Detect which cell encompasses the target text, then output its (X, Y) center coordinate. 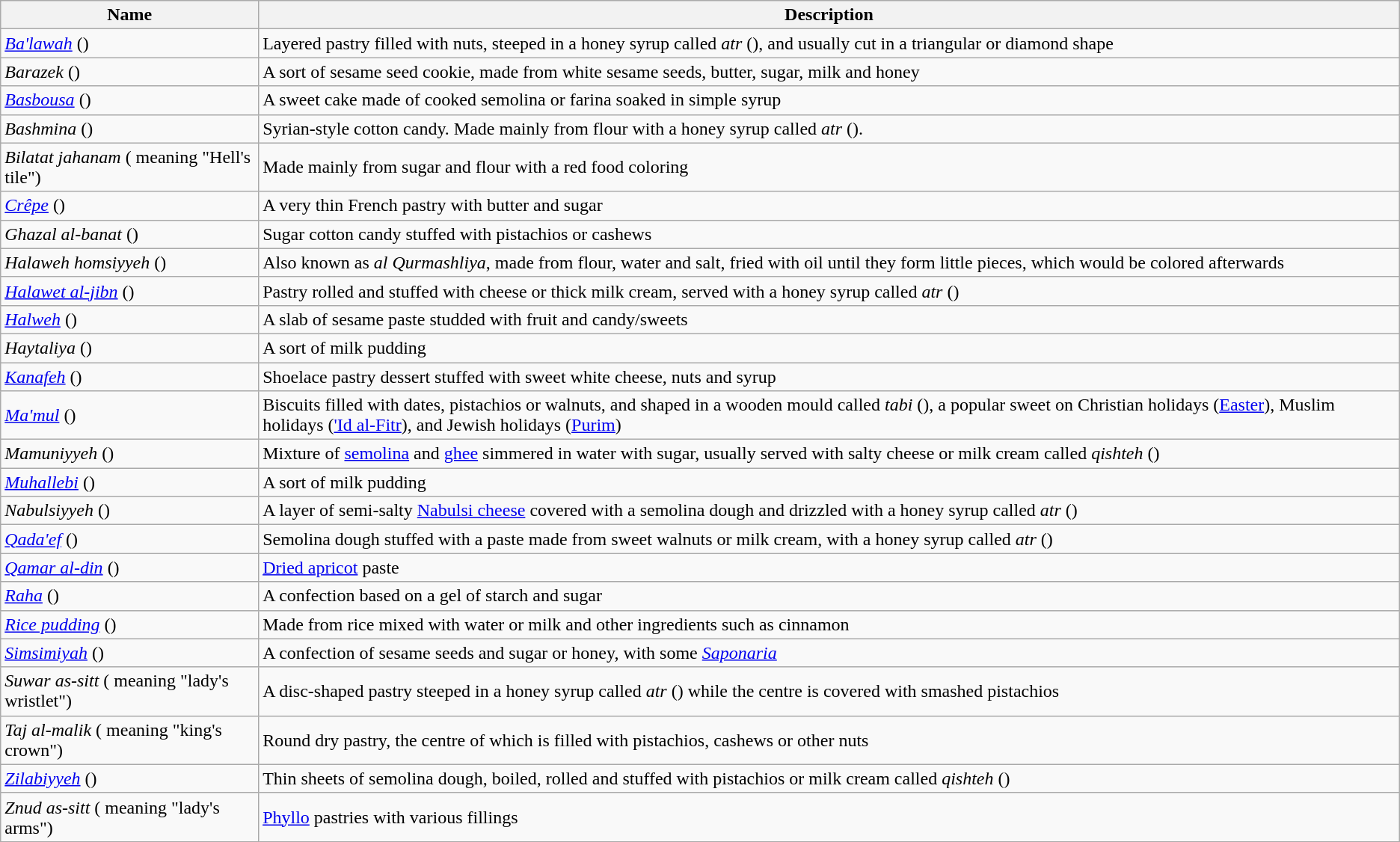
Suwar as-sitt ( meaning "lady's wristlet") (130, 691)
Crêpe () (130, 206)
Mamuniyyeh () (130, 454)
Syrian-style cotton candy. Made mainly from flour with a honey syrup called atr (). (829, 129)
Barazek () (130, 72)
Name (130, 15)
Qada'ef () (130, 539)
Muhallebi () (130, 482)
Halawet al-jibn () (130, 291)
Ghazal al-banat () (130, 234)
A confection based on a gel of starch and sugar (829, 596)
Taj al-malik ( meaning "king's crown") (130, 740)
Kanafeh () (130, 376)
Layered pastry filled with nuts, steeped in a honey syrup called atr (), and usually cut in a triangular or diamond shape (829, 43)
A slab of sesame paste studded with fruit and candy/sweets (829, 319)
Pastry rolled and stuffed with cheese or thick milk cream, served with a honey syrup called atr () (829, 291)
A disc-shaped pastry steeped in a honey syrup called atr () while the centre is covered with smashed pistachios (829, 691)
A layer of semi-salty Nabulsi cheese covered with a semolina dough and drizzled with a honey syrup called atr () (829, 511)
Halaweh homsiyyeh () (130, 262)
Made mainly from sugar and flour with a red food coloring (829, 168)
Also known as al Qurmashliya, made from flour, water and salt, fried with oil until they form little pieces, which would be colored afterwards (829, 262)
Rice pudding () (130, 624)
Round dry pastry, the centre of which is filled with pistachios, cashews or other nuts (829, 740)
Bilatat jahanam ( meaning "Hell's tile") (130, 168)
Ba'lawah () (130, 43)
Qamar al-din () (130, 568)
Zilabiyyeh () (130, 778)
Phyllo pastries with various fillings (829, 817)
Nabulsiyyeh () (130, 511)
A very thin French pastry with butter and sugar (829, 206)
Bashmina () (130, 129)
Description (829, 15)
Made from rice mixed with water or milk and other ingredients such as cinnamon (829, 624)
A confection of sesame seeds and sugar or honey, with some Saponaria (829, 653)
Simsimiyah () (130, 653)
Ma'mul () (130, 416)
A sort of sesame seed cookie, made from white sesame seeds, butter, sugar, milk and honey (829, 72)
Shoelace pastry dessert stuffed with sweet white cheese, nuts and syrup (829, 376)
Mixture of semolina and ghee simmered in water with sugar, usually served with salty cheese or milk cream called qishteh () (829, 454)
Halweh () (130, 319)
Semolina dough stuffed with a paste made from sweet walnuts or milk cream, with a honey syrup called atr () (829, 539)
Basbousa () (130, 100)
Raha () (130, 596)
Thin sheets of semolina dough, boiled, rolled and stuffed with pistachios or milk cream called qishteh () (829, 778)
Dried apricot paste (829, 568)
Znud as-sitt ( meaning "lady's arms") (130, 817)
A sweet cake made of cooked semolina or farina soaked in simple syrup (829, 100)
Haytaliya () (130, 348)
Sugar cotton candy stuffed with pistachios or cashews (829, 234)
